Detect which cell encompasses the target text, then output its (X, Y) center coordinate. 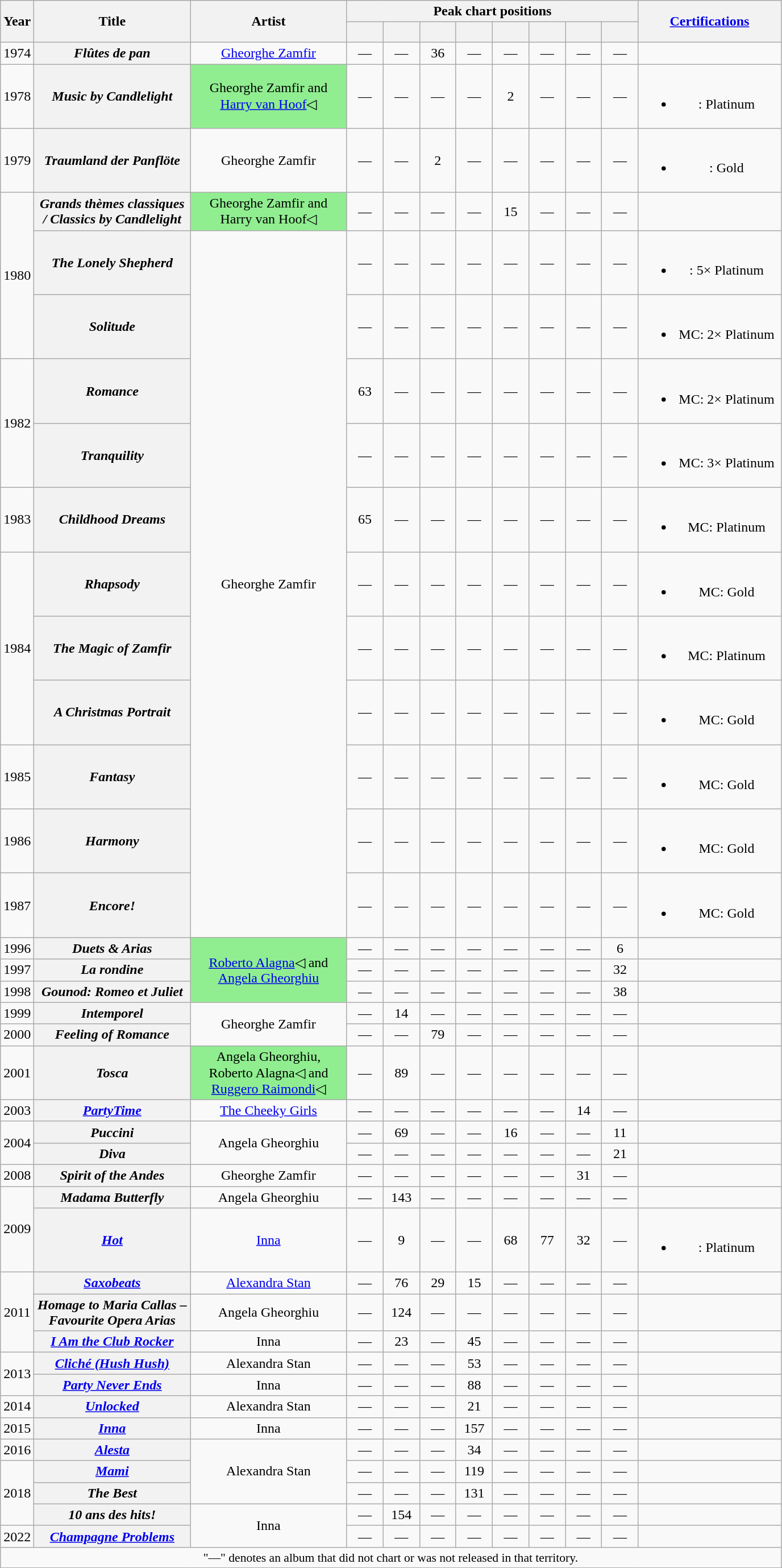
The Magic of Zamfir (113, 648)
Feeling of Romance (113, 1035)
2003 (17, 1110)
Party Never Ends (113, 1385)
45 (474, 1342)
The Cheeky Girls (268, 1110)
154 (401, 1515)
88 (474, 1385)
2016 (17, 1450)
9 (401, 1241)
I Am the Club Rocker (113, 1342)
Mami (113, 1471)
2022 (17, 1536)
29 (438, 1283)
143 (401, 1197)
63 (365, 391)
Saxobeats (113, 1283)
Homage to Maria Callas – Favourite Opera Arias (113, 1312)
1987 (17, 905)
10 ans des hits! (113, 1515)
Encore! (113, 905)
Intemporel (113, 1013)
Artist (268, 22)
1978 (17, 96)
2004 (17, 1143)
Childhood Dreams (113, 520)
1979 (17, 160)
11 (620, 1132)
69 (401, 1132)
2011 (17, 1312)
157 (474, 1428)
16 (510, 1132)
Duets & Arias (113, 948)
Tosca (113, 1072)
Tranquility (113, 455)
68 (510, 1241)
Hot (113, 1241)
Gounod: Romeo et Juliet (113, 992)
2013 (17, 1374)
2008 (17, 1175)
Rhapsody (113, 583)
31 (584, 1175)
Year (17, 22)
76 (401, 1283)
Roberto Alagna◁ and Angela Gheorghiu (268, 970)
Romance (113, 391)
1980 (17, 276)
: Gold (709, 160)
119 (474, 1471)
Cliché (Hush Hush) (113, 1363)
La rondine (113, 970)
Music by Candlelight (113, 96)
The Lonely Shepherd (113, 263)
Grands thèmes classiques / Classics by Candlelight (113, 211)
Flûtes de pan (113, 53)
2014 (17, 1407)
MC: 3× Platinum (709, 455)
2009 (17, 1229)
6 (620, 948)
PartyTime (113, 1110)
Harmony (113, 841)
Title (113, 22)
79 (438, 1035)
Alesta (113, 1450)
1997 (17, 970)
Madama Butterfly (113, 1197)
89 (401, 1072)
2018 (17, 1493)
: 5× Platinum (709, 263)
23 (401, 1342)
1999 (17, 1013)
1986 (17, 841)
2000 (17, 1035)
36 (438, 53)
1974 (17, 53)
65 (365, 520)
Unlocked (113, 1407)
38 (620, 992)
1983 (17, 520)
Diva (113, 1154)
1998 (17, 992)
53 (474, 1363)
The Best (113, 1493)
1984 (17, 648)
77 (547, 1241)
"—" denotes an album that did not chart or was not released in that territory. (391, 1557)
Spirit of the Andes (113, 1175)
Champagne Problems (113, 1536)
131 (474, 1493)
1982 (17, 423)
34 (474, 1450)
2015 (17, 1428)
A Christmas Portrait (113, 713)
Angela Gheorghiu, Roberto Alagna◁ and Ruggero Raimondi◁ (268, 1072)
Traumland der Panflöte (113, 160)
124 (401, 1312)
Puccini (113, 1132)
Certifications (709, 22)
Solitude (113, 326)
2001 (17, 1072)
1985 (17, 777)
Fantasy (113, 777)
1996 (17, 948)
Peak chart positions (492, 11)
